Return [X, Y] of the center of cell containing provided text 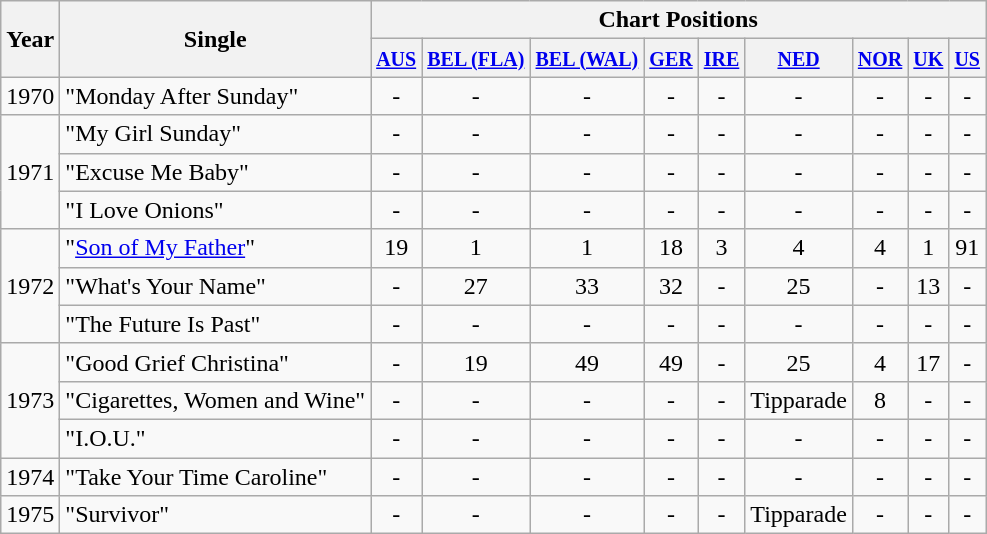
NED [799, 58]
"Survivor" [216, 515]
"Cigarettes, Women and Wine" [216, 400]
US [968, 58]
"What's Your Name" [216, 286]
"Son of My Father" [216, 248]
1975 [30, 515]
1973 [30, 400]
18 [671, 248]
32 [671, 286]
"I.O.U." [216, 438]
1972 [30, 286]
1971 [30, 172]
UK [928, 58]
BEL (FLA) [476, 58]
BEL (WAL) [587, 58]
"I Love Onions" [216, 210]
"Take Your Time Caroline" [216, 477]
3 [722, 248]
Year [30, 39]
33 [587, 286]
1974 [30, 477]
IRE [722, 58]
"The Future Is Past" [216, 324]
Single [216, 39]
AUS [396, 58]
91 [968, 248]
"Monday After Sunday" [216, 96]
8 [880, 400]
Chart Positions [678, 20]
"My Girl Sunday" [216, 134]
"Good Grief Christina" [216, 362]
"Excuse Me Baby" [216, 172]
GER [671, 58]
1970 [30, 96]
NOR [880, 58]
17 [928, 362]
27 [476, 286]
13 [928, 286]
